Determine the (x, y) coordinate at the center of the cell enclosing the given text.  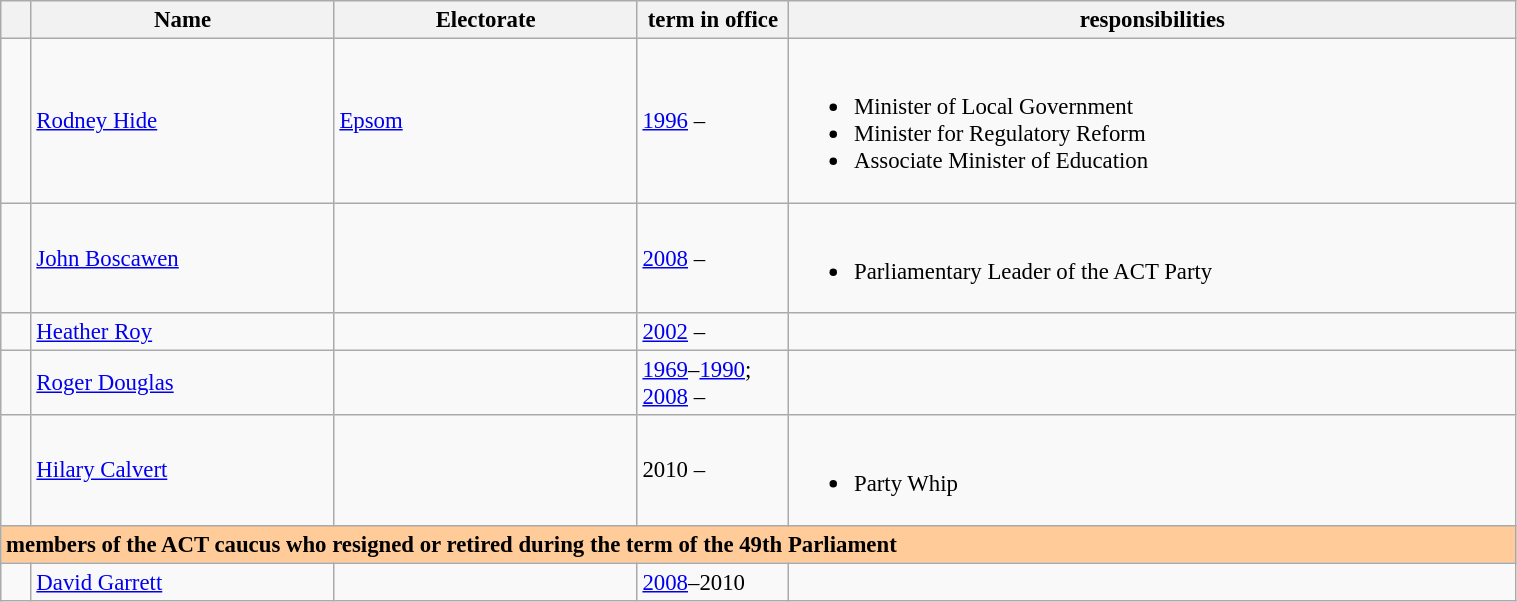
2002 – (713, 332)
Hilary Calvert (182, 470)
2008–2010 (713, 582)
David Garrett (182, 582)
Rodney Hide (182, 121)
Heather Roy (182, 332)
1996 – (713, 121)
Party Whip (1152, 470)
Minister of Local GovernmentMinister for Regulatory ReformAssociate Minister of Education (1152, 121)
members of the ACT caucus who resigned or retired during the term of the 49th Parliament (758, 544)
2010 – (713, 470)
Parliamentary Leader of the ACT Party (1152, 258)
responsibilities (1152, 20)
Roger Douglas (182, 382)
Electorate (486, 20)
1969–1990; 2008 – (713, 382)
Name (182, 20)
John Boscawen (182, 258)
Epsom (486, 121)
term in office (713, 20)
2008 – (713, 258)
